Capture the cell that displays the provided text and extract its [x, y] central coordinate. 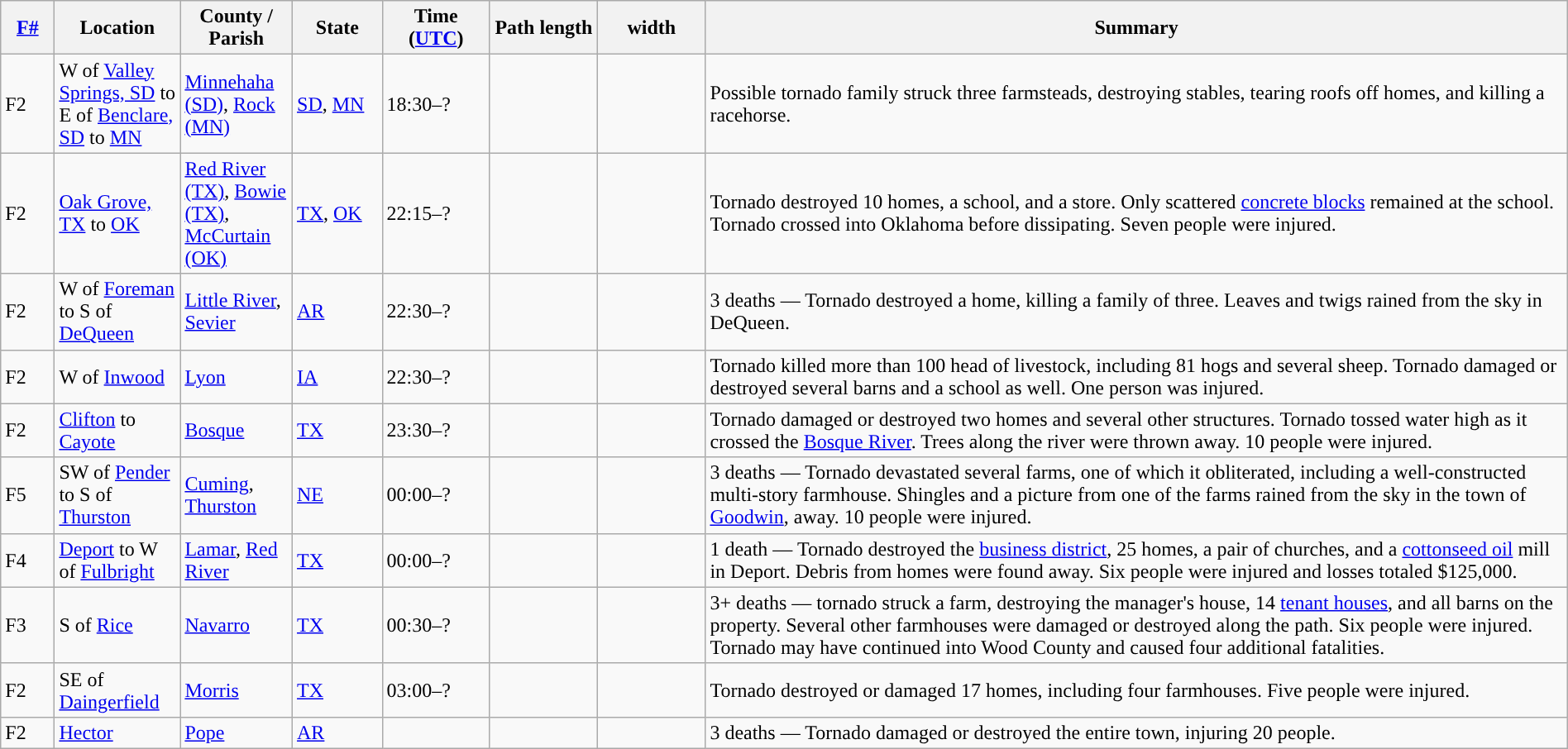
Little River, Sevier [237, 312]
F5 [28, 495]
W of Valley Springs, SD to E of Benclare, SD to MN [117, 104]
F3 [28, 625]
Lyon [237, 377]
F4 [28, 561]
SE of Daingerfield [117, 689]
Deport to W of Fulbright [117, 561]
W of Inwood [117, 377]
County / Parish [237, 28]
22:15–? [436, 213]
F# [28, 28]
18:30–? [436, 104]
Pope [237, 732]
TX, OK [337, 213]
Hector [117, 732]
Path length [543, 28]
Clifton to Cayote [117, 430]
3 deaths — Tornado destroyed a home, killing a family of three. Leaves and twigs rained from the sky in DeQueen. [1136, 312]
Oak Grove, TX to OK [117, 213]
IA [337, 377]
Bosque [237, 430]
Morris [237, 689]
3 deaths — Tornado damaged or destroyed the entire town, injuring 20 people. [1136, 732]
Tornado destroyed or damaged 17 homes, including four farmhouses. Five people were injured. [1136, 689]
W of Foreman to S of DeQueen [117, 312]
23:30–? [436, 430]
Cuming, Thurston [237, 495]
Summary [1136, 28]
Minnehaha (SD), Rock (MN) [237, 104]
SW of Pender to S of Thurston [117, 495]
NE [337, 495]
Lamar, Red River [237, 561]
SD, MN [337, 104]
S of Rice [117, 625]
Navarro [237, 625]
Possible tornado family struck three farmsteads, destroying stables, tearing roofs off homes, and killing a racehorse. [1136, 104]
Red River (TX), Bowie (TX), McCurtain (OK) [237, 213]
03:00–? [436, 689]
Time (UTC) [436, 28]
State [337, 28]
00:30–? [436, 625]
Location [117, 28]
width [652, 28]
